Determine the (X, Y) coordinate at the center of the cell enclosing the given text.  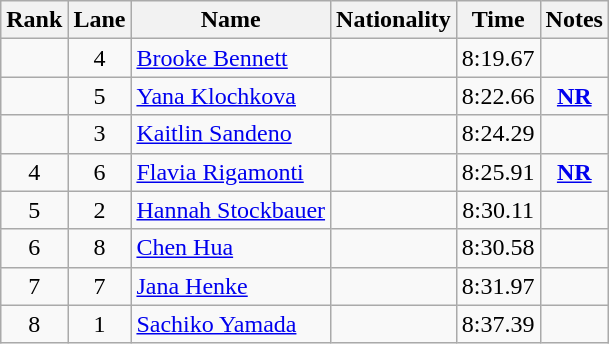
Sachiko Yamada (231, 324)
Flavia Rigamonti (231, 172)
Kaitlin Sandeno (231, 134)
8:37.39 (498, 324)
Lane (100, 20)
8:24.29 (498, 134)
8:31.97 (498, 286)
Nationality (394, 20)
8:30.11 (498, 210)
3 (100, 134)
Brooke Bennett (231, 58)
Notes (574, 20)
Name (231, 20)
8:25.91 (498, 172)
Rank (34, 20)
2 (100, 210)
1 (100, 324)
8:19.67 (498, 58)
Hannah Stockbauer (231, 210)
8:22.66 (498, 96)
Yana Klochkova (231, 96)
Time (498, 20)
8:30.58 (498, 248)
Chen Hua (231, 248)
Jana Henke (231, 286)
